For the text-containing cell, return its midpoint in [X, Y] coordinate format. 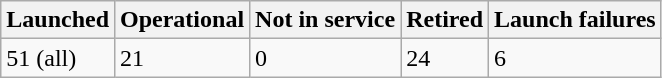
51 (all) [58, 58]
Launched [58, 20]
Operational [182, 20]
6 [576, 58]
21 [182, 58]
Launch failures [576, 20]
Not in service [326, 20]
24 [445, 58]
Retired [445, 20]
0 [326, 58]
